Return the [X, Y] coordinate for the center point of the cell that contains the specified text.  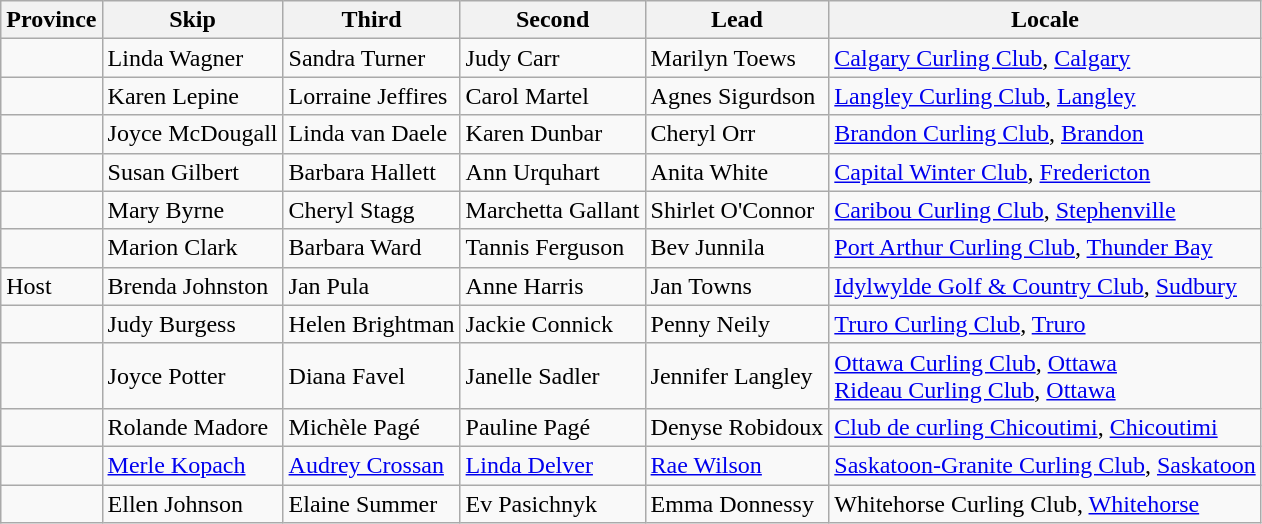
Lorraine Jeffires [372, 96]
Linda Delver [552, 465]
Jan Pula [372, 286]
Ottawa Curling Club, OttawaRideau Curling Club, Ottawa [1045, 376]
Susan Gilbert [192, 172]
Province [52, 20]
Jennifer Langley [737, 376]
Diana Favel [372, 376]
Ellen Johnson [192, 503]
Linda Wagner [192, 58]
Club de curling Chicoutimi, Chicoutimi [1045, 427]
Ev Pasichnyk [552, 503]
Whitehorse Curling Club, Whitehorse [1045, 503]
Rolande Madore [192, 427]
Brandon Curling Club, Brandon [1045, 134]
Capital Winter Club, Fredericton [1045, 172]
Bev Junnila [737, 248]
Cheryl Stagg [372, 210]
Helen Brightman [372, 324]
Mary Byrne [192, 210]
Tannis Ferguson [552, 248]
Second [552, 20]
Cheryl Orr [737, 134]
Rae Wilson [737, 465]
Audrey Crossan [372, 465]
Brenda Johnston [192, 286]
Barbara Hallett [372, 172]
Karen Lepine [192, 96]
Janelle Sadler [552, 376]
Joyce Potter [192, 376]
Sandra Turner [372, 58]
Third [372, 20]
Karen Dunbar [552, 134]
Michèle Pagé [372, 427]
Marilyn Toews [737, 58]
Locale [1045, 20]
Judy Burgess [192, 324]
Pauline Pagé [552, 427]
Truro Curling Club, Truro [1045, 324]
Port Arthur Curling Club, Thunder Bay [1045, 248]
Ann Urquhart [552, 172]
Host [52, 286]
Agnes Sigurdson [737, 96]
Judy Carr [552, 58]
Jackie Connick [552, 324]
Anita White [737, 172]
Penny Neily [737, 324]
Jan Towns [737, 286]
Calgary Curling Club, Calgary [1045, 58]
Anne Harris [552, 286]
Lead [737, 20]
Carol Martel [552, 96]
Saskatoon-Granite Curling Club, Saskatoon [1045, 465]
Marion Clark [192, 248]
Skip [192, 20]
Langley Curling Club, Langley [1045, 96]
Joyce McDougall [192, 134]
Marchetta Gallant [552, 210]
Merle Kopach [192, 465]
Emma Donnessy [737, 503]
Denyse Robidoux [737, 427]
Caribou Curling Club, Stephenville [1045, 210]
Shirlet O'Connor [737, 210]
Linda van Daele [372, 134]
Barbara Ward [372, 248]
Elaine Summer [372, 503]
Idylwylde Golf & Country Club, Sudbury [1045, 286]
